Return the (x, y) coordinate for the center point of the cell that contains the specified text.  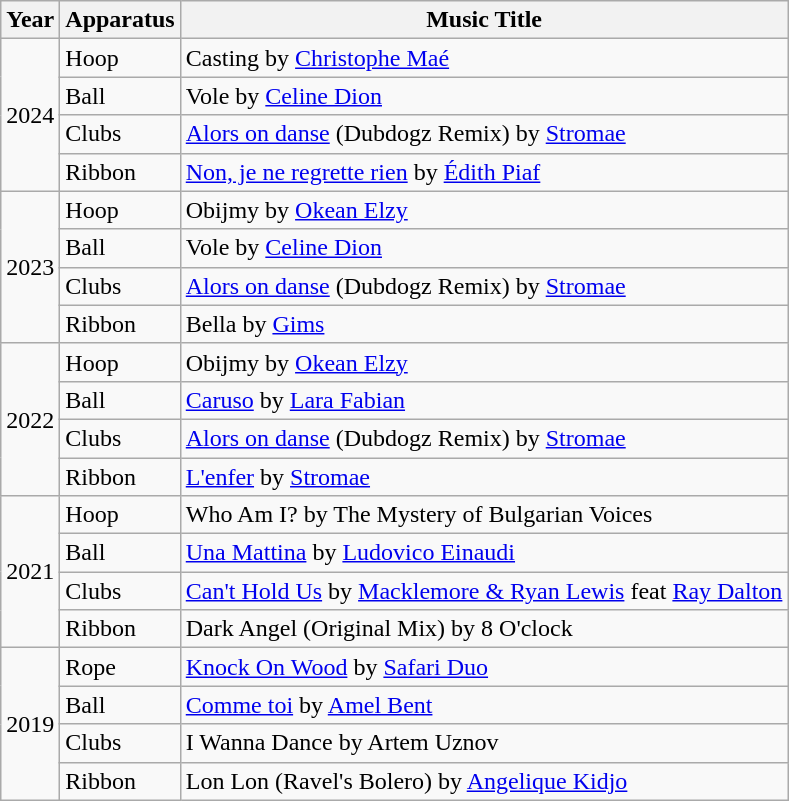
Apparatus (120, 20)
Rope (120, 667)
Bella by Gims (484, 324)
2024 (30, 115)
2021 (30, 572)
2019 (30, 724)
Can't Hold Us by Macklemore & Ryan Lewis feat Ray Dalton (484, 591)
Caruso by Lara Fabian (484, 400)
2023 (30, 267)
I Wanna Dance by Artem Uznov (484, 743)
Casting by Christophe Maé (484, 58)
2022 (30, 419)
Year (30, 20)
Knock On Wood by Safari Duo (484, 667)
Comme toi by Amel Bent (484, 705)
Non, je ne regrette rien by Édith Piaf (484, 172)
Dark Angel (Original Mix) by 8 O'clock (484, 629)
L'enfer by Stromae (484, 477)
Who Am I? by The Mystery of Bulgarian Voices (484, 515)
Music Title (484, 20)
Lon Lon (Ravel's Bolero) by Angelique Kidjo (484, 781)
Una Mattina by Ludovico Einaudi (484, 553)
